Search for the cell housing the specified text and yield its [x, y] center coordinate. 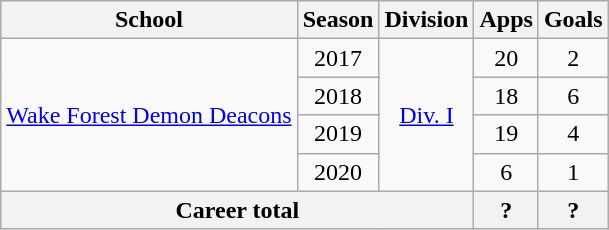
Career total [238, 210]
School [149, 20]
Div. I [426, 115]
2017 [338, 58]
4 [573, 134]
2 [573, 58]
2020 [338, 172]
Wake Forest Demon Deacons [149, 115]
18 [506, 96]
2019 [338, 134]
1 [573, 172]
Division [426, 20]
Goals [573, 20]
19 [506, 134]
2018 [338, 96]
20 [506, 58]
Apps [506, 20]
Season [338, 20]
